Find where the given text appears and provide that cell's center as (X, Y) coordinate. 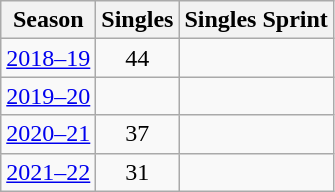
2020–21 (48, 134)
Singles Sprint (256, 20)
31 (138, 172)
37 (138, 134)
Season (48, 20)
2019–20 (48, 96)
Singles (138, 20)
2021–22 (48, 172)
44 (138, 58)
2018–19 (48, 58)
